Return (x, y) of the center of cell containing provided text 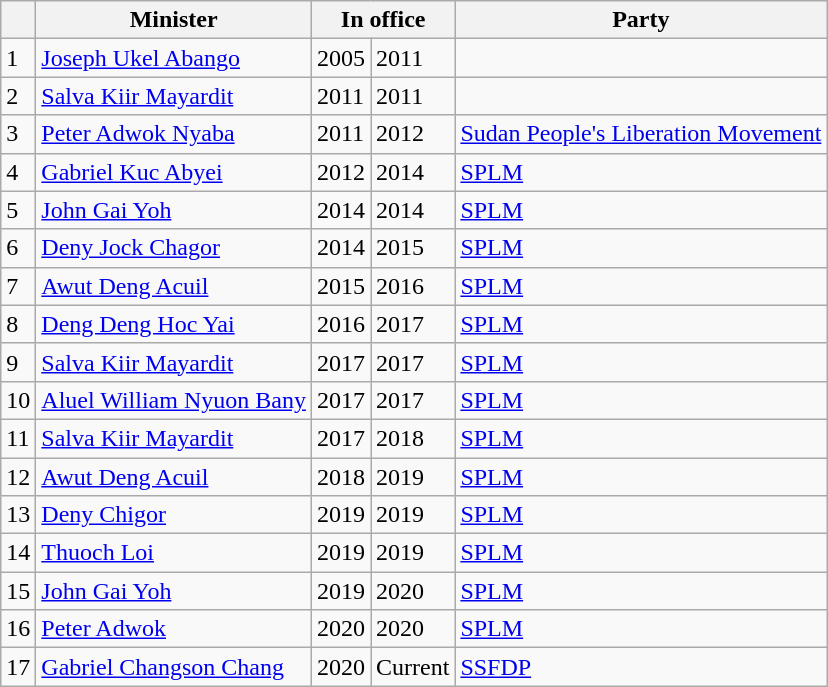
5 (18, 210)
3 (18, 134)
16 (18, 629)
Peter Adwok (174, 629)
2005 (340, 58)
7 (18, 286)
2 (18, 96)
Thuoch Loi (174, 553)
SSFDP (641, 667)
Party (641, 20)
Aluel William Nyuon Bany (174, 400)
Gabriel Kuc Abyei (174, 172)
17 (18, 667)
4 (18, 172)
9 (18, 362)
12 (18, 477)
Deng Deng Hoc Yai (174, 324)
6 (18, 248)
Peter Adwok Nyaba (174, 134)
8 (18, 324)
1 (18, 58)
Deny Chigor (174, 515)
Deny Jock Chagor (174, 248)
In office (382, 20)
Minister (174, 20)
Joseph Ukel Abango (174, 58)
Sudan People's Liberation Movement (641, 134)
Gabriel Changson Chang (174, 667)
11 (18, 438)
15 (18, 591)
10 (18, 400)
13 (18, 515)
14 (18, 553)
Current (412, 667)
